Return [X, Y] of the center of cell containing provided text 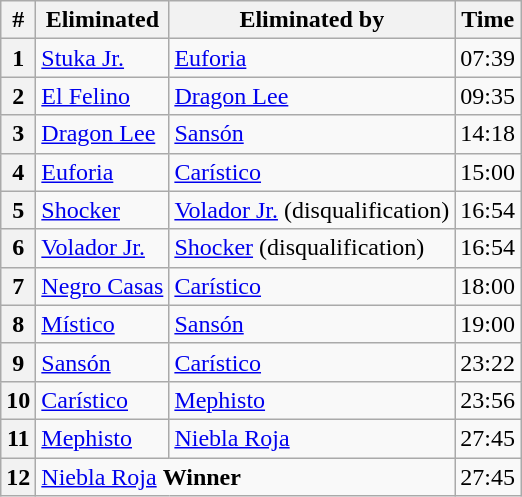
Negro Casas [102, 286]
11 [18, 438]
4 [18, 172]
19:00 [488, 324]
Time [488, 20]
3 [18, 134]
5 [18, 210]
07:39 [488, 58]
9 [18, 362]
2 [18, 96]
6 [18, 248]
15:00 [488, 172]
Volador Jr. (disqualification) [312, 210]
7 [18, 286]
10 [18, 400]
23:22 [488, 362]
Stuka Jr. [102, 58]
Shocker [102, 210]
09:35 [488, 96]
El Felino [102, 96]
18:00 [488, 286]
8 [18, 324]
Eliminated [102, 20]
Místico [102, 324]
Volador Jr. [102, 248]
# [18, 20]
Eliminated by [312, 20]
12 [18, 477]
Niebla Roja Winner [246, 477]
Shocker (disqualification) [312, 248]
23:56 [488, 400]
Niebla Roja [312, 438]
1 [18, 58]
14:18 [488, 134]
